Detect which cell encompasses the target text, then output its [X, Y] center coordinate. 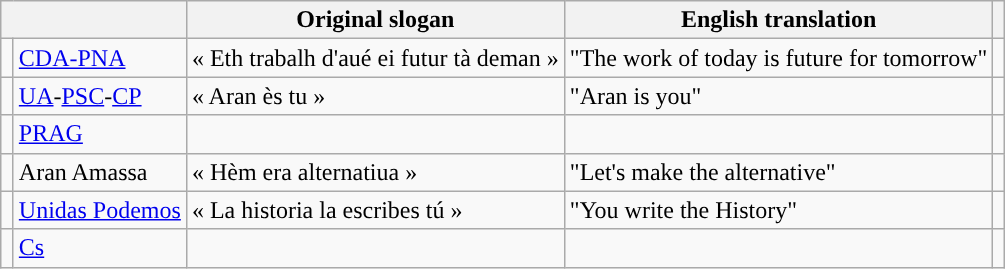
UA-PSC-CP [100, 96]
English translation [778, 20]
« Aran ès tu » [375, 96]
Original slogan [375, 20]
"Aran is you" [778, 96]
« Eth trabalh d'aué ei futur tà deman » [375, 58]
PRAG [100, 134]
Unidas Podemos [100, 210]
"Let's make the alternative" [778, 172]
« Hèm era alternatiua » [375, 172]
Aran Amassa [100, 172]
CDA-PNA [100, 58]
"You write the History" [778, 210]
« La historia la escribes tú » [375, 210]
"The work of today is future for tomorrow" [778, 58]
Cs [100, 248]
